Locate the cell with the specified text and output its (X, Y) center coordinate. 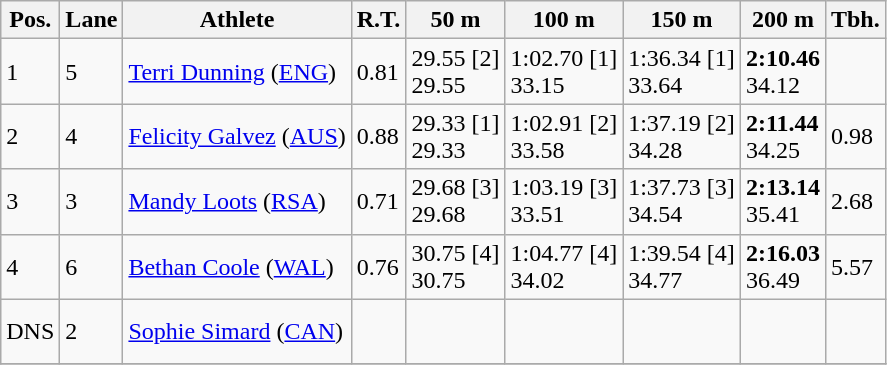
Athlete (237, 20)
1:37.19 [2]34.28 (682, 136)
1 (30, 72)
R.T. (378, 20)
30.75 [4]30.75 (456, 266)
Tbh. (855, 20)
Lane (92, 20)
2:11.4434.25 (782, 136)
1:03.19 [3]33.51 (564, 202)
Bethan Coole (WAL) (237, 266)
1:02.70 [1]33.15 (564, 72)
1:02.91 [2]33.58 (564, 136)
1:04.77 [4]34.02 (564, 266)
Mandy Loots (RSA) (237, 202)
Pos. (30, 20)
2:10.4634.12 (782, 72)
1:39.54 [4]34.77 (682, 266)
Terri Dunning (ENG) (237, 72)
0.98 (855, 136)
0.88 (378, 136)
50 m (456, 20)
Felicity Galvez (AUS) (237, 136)
29.68 [3]29.68 (456, 202)
2:13.1435.41 (782, 202)
5 (92, 72)
0.71 (378, 202)
150 m (682, 20)
200 m (782, 20)
Sophie Simard (CAN) (237, 332)
5.57 (855, 266)
DNS (30, 332)
2:16.0336.49 (782, 266)
0.81 (378, 72)
29.33 [1]29.33 (456, 136)
1:37.73 [3]34.54 (682, 202)
1:36.34 [1]33.64 (682, 72)
29.55 [2]29.55 (456, 72)
100 m (564, 20)
0.76 (378, 266)
2.68 (855, 202)
6 (92, 266)
